Pinpoint the cell where the given text exists, returning its [x, y] midpoint coordinate. 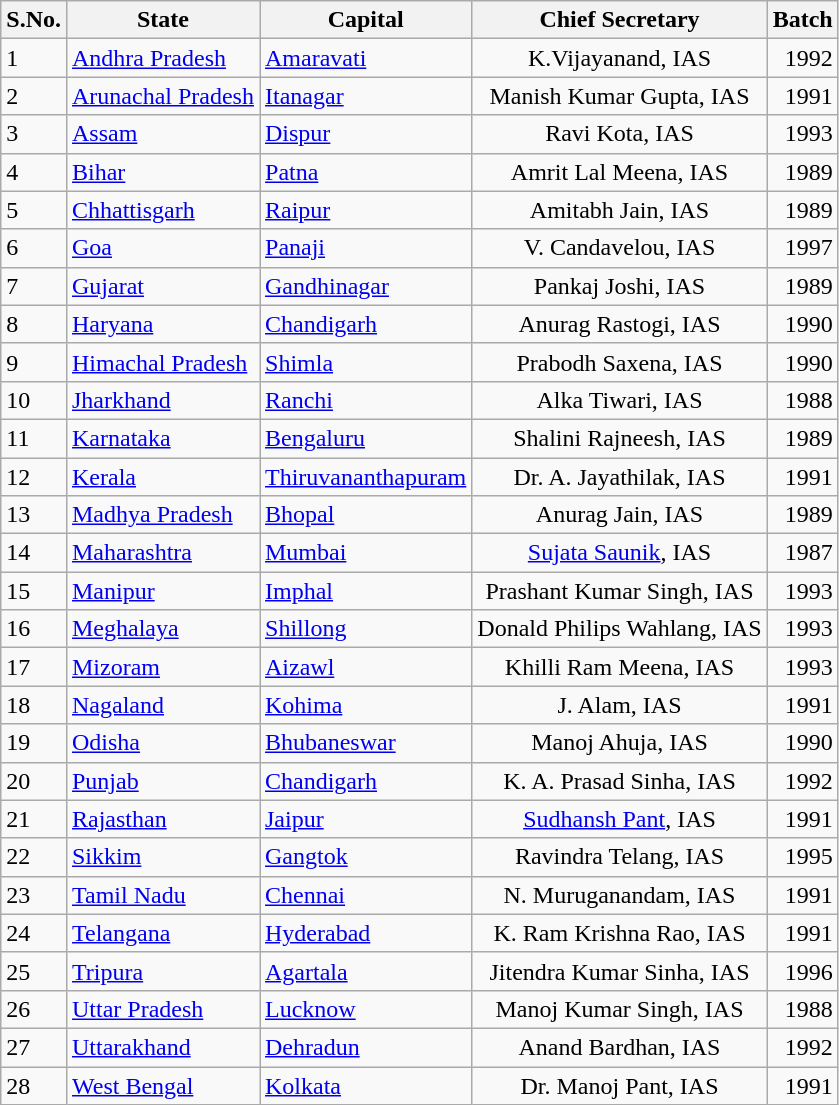
Raipur [366, 210]
16 [34, 629]
Kolkata [366, 1085]
24 [34, 933]
Amaravati [366, 58]
23 [34, 895]
Himachal Pradesh [162, 362]
9 [34, 362]
Manoj Kumar Singh, IAS [620, 1009]
Manish Kumar Gupta, IAS [620, 96]
Aizawl [366, 667]
Manipur [162, 591]
25 [34, 971]
Sikkim [162, 857]
V. Candavelou, IAS [620, 248]
Kohima [366, 705]
Jaipur [366, 819]
K.Vijayanand, IAS [620, 58]
Tripura [162, 971]
18 [34, 705]
Shalini Rajneesh, IAS [620, 438]
Anurag Jain, IAS [620, 515]
22 [34, 857]
Chhattisgarh [162, 210]
Chennai [366, 895]
Bengaluru [366, 438]
Donald Philips Wahlang, IAS [620, 629]
Ranchi [366, 400]
Ravi Kota, IAS [620, 134]
Sujata Saunik, IAS [620, 553]
27 [34, 1047]
Mizoram [162, 667]
13 [34, 515]
17 [34, 667]
1987 [802, 553]
5 [34, 210]
Jitendra Kumar Sinha, IAS [620, 971]
Anurag Rastogi, IAS [620, 324]
12 [34, 477]
Batch [802, 20]
Manoj Ahuja, IAS [620, 743]
Imphal [366, 591]
3 [34, 134]
Madhya Pradesh [162, 515]
11 [34, 438]
Haryana [162, 324]
Ravindra Telang, IAS [620, 857]
Meghalaya [162, 629]
Goa [162, 248]
1996 [802, 971]
K. A. Prasad Sinha, IAS [620, 781]
Bhopal [366, 515]
Itanagar [366, 96]
Rajasthan [162, 819]
State [162, 20]
28 [34, 1085]
Chief Secretary [620, 20]
Odisha [162, 743]
Mumbai [366, 553]
Bihar [162, 172]
S.No. [34, 20]
Shillong [366, 629]
8 [34, 324]
Jharkhand [162, 400]
K. Ram Krishna Rao, IAS [620, 933]
Prashant Kumar Singh, IAS [620, 591]
Maharashtra [162, 553]
20 [34, 781]
Amrit Lal Meena, IAS [620, 172]
Patna [366, 172]
Kerala [162, 477]
N. Muruganandam, IAS [620, 895]
J. Alam, IAS [620, 705]
Dehradun [366, 1047]
Alka Tiwari, IAS [620, 400]
Telangana [162, 933]
1997 [802, 248]
Thiruvananthapuram [366, 477]
Gangtok [366, 857]
Tamil Nadu [162, 895]
Andhra Pradesh [162, 58]
Dr. A. Jayathilak, IAS [620, 477]
10 [34, 400]
1 [34, 58]
Lucknow [366, 1009]
14 [34, 553]
2 [34, 96]
Nagaland [162, 705]
West Bengal [162, 1085]
Panaji [366, 248]
15 [34, 591]
26 [34, 1009]
Dr. Manoj Pant, IAS [620, 1085]
4 [34, 172]
Prabodh Saxena, IAS [620, 362]
Punjab [162, 781]
Pankaj Joshi, IAS [620, 286]
21 [34, 819]
Dispur [366, 134]
Karnataka [162, 438]
Khilli Ram Meena, IAS [620, 667]
Shimla [366, 362]
Hyderabad [366, 933]
Bhubaneswar [366, 743]
Gujarat [162, 286]
Uttarakhand [162, 1047]
Arunachal Pradesh [162, 96]
19 [34, 743]
Assam [162, 134]
Sudhansh Pant, IAS [620, 819]
Capital [366, 20]
6 [34, 248]
Anand Bardhan, IAS [620, 1047]
Gandhinagar [366, 286]
Amitabh Jain, IAS [620, 210]
7 [34, 286]
1995 [802, 857]
Agartala [366, 971]
Uttar Pradesh [162, 1009]
